Return (x, y) of the center of cell containing provided text 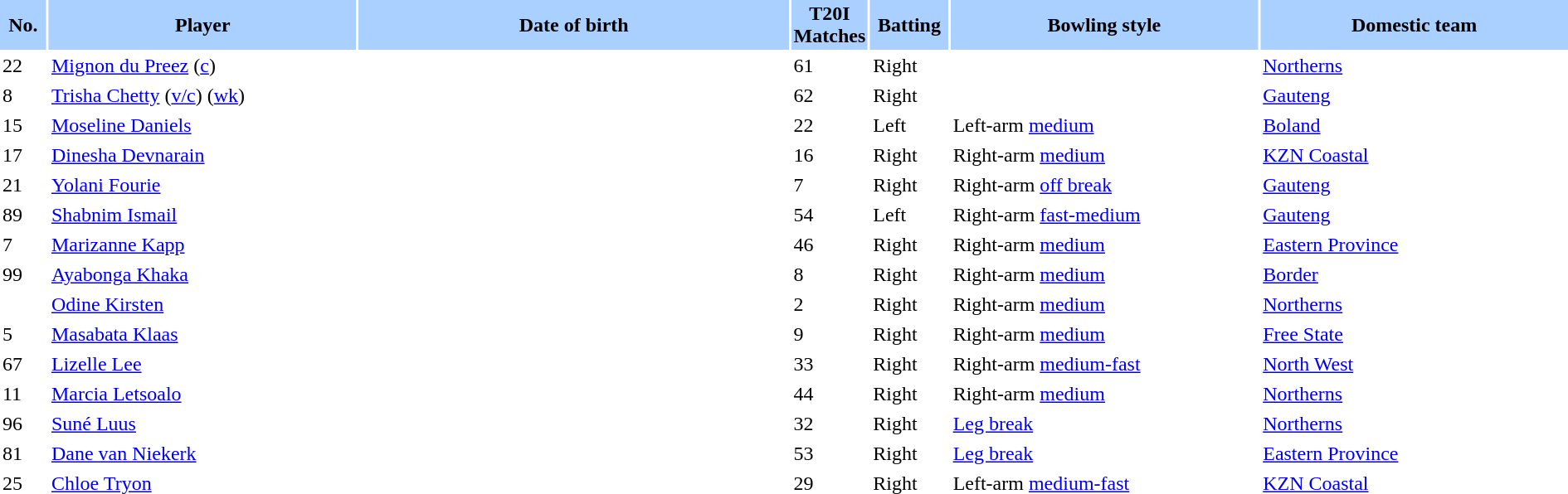
Marizanne Kapp (202, 245)
17 (23, 156)
21 (23, 186)
Dane van Niekerk (202, 454)
Batting (909, 25)
Trisha Chetty (v/c) (wk) (202, 96)
Suné Luus (202, 424)
53 (830, 454)
89 (23, 216)
81 (23, 454)
Marcia Letsoalo (202, 395)
9 (830, 335)
Free State (1414, 335)
No. (23, 25)
32 (830, 424)
Lizelle Lee (202, 365)
KZN Coastal (1414, 156)
Bowling style (1105, 25)
Shabnim Ismail (202, 216)
T20I Matches (830, 25)
33 (830, 365)
Odine Kirsten (202, 305)
Dinesha Devnarain (202, 156)
Right-arm off break (1105, 186)
Yolani Fourie (202, 186)
Player (202, 25)
Date of birth (574, 25)
Ayabonga Khaka (202, 275)
Border (1414, 275)
16 (830, 156)
46 (830, 245)
Masabata Klaas (202, 335)
99 (23, 275)
11 (23, 395)
Moseline Daniels (202, 126)
Left-arm medium (1105, 126)
96 (23, 424)
67 (23, 365)
5 (23, 335)
North West (1414, 365)
Right-arm fast-medium (1105, 216)
44 (830, 395)
Domestic team (1414, 25)
Right-arm medium-fast (1105, 365)
2 (830, 305)
Boland (1414, 126)
15 (23, 126)
62 (830, 96)
61 (830, 66)
Mignon du Preez (c) (202, 66)
54 (830, 216)
